Return [x, y] of the center of cell containing provided text 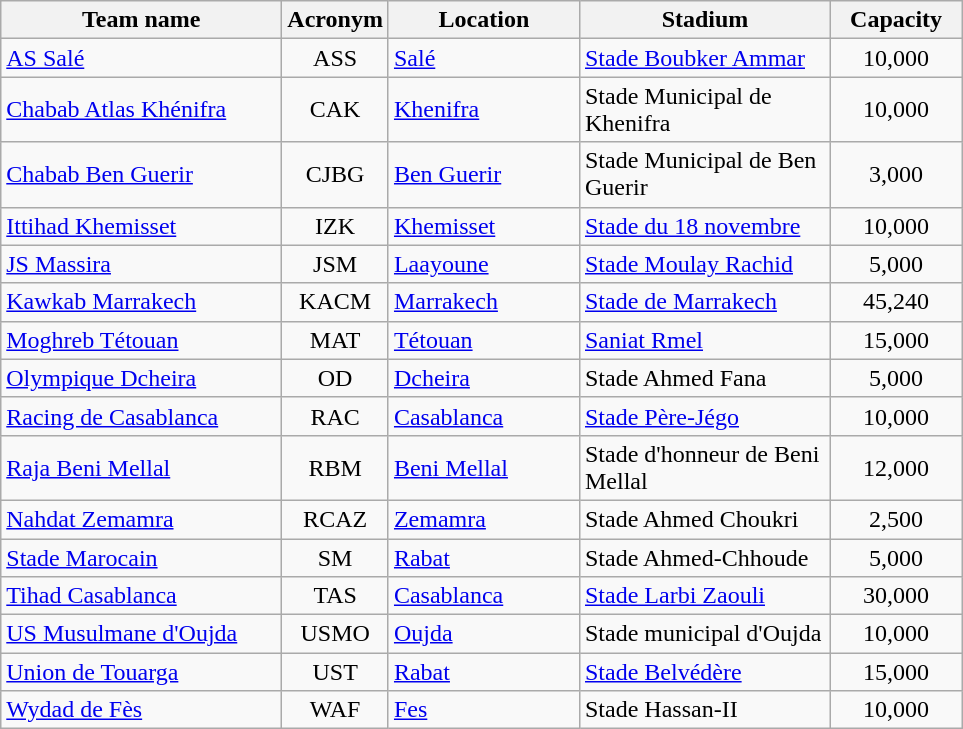
Stade Boubker Ammar [704, 58]
Chabab Ben Guerir [142, 174]
Laayoune [484, 264]
OD [336, 378]
Fes [484, 710]
Kawkab Marrakech [142, 302]
Moghreb Tétouan [142, 340]
IZK [336, 226]
Oujda [484, 634]
USMO [336, 634]
KACM [336, 302]
Location [484, 20]
Khenifra [484, 110]
Acronym [336, 20]
Marrakech [484, 302]
Raja Beni Mellal [142, 468]
Khemisset [484, 226]
Tétouan [484, 340]
Stade Marocain [142, 557]
AS Salé [142, 58]
Dcheira [484, 378]
Stade Municipal de Khenifra [704, 110]
Racing de Casablanca [142, 416]
Stade Ahmed-Chhoude [704, 557]
Stade Hassan-II [704, 710]
Salé [484, 58]
45,240 [896, 302]
SM [336, 557]
Wydad de Fès [142, 710]
Stade de Marrakech [704, 302]
Stade d'honneur de Beni Mellal [704, 468]
CJBG [336, 174]
Stade du 18 novembre [704, 226]
JSM [336, 264]
Stade Père-Jégo [704, 416]
RCAZ [336, 519]
Stade Larbi Zaouli [704, 596]
MAT [336, 340]
12,000 [896, 468]
Tihad Casablanca [142, 596]
Team name [142, 20]
RBM [336, 468]
WAF [336, 710]
Chabab Atlas Khénifra [142, 110]
Stade Belvédère [704, 672]
RAC [336, 416]
US Musulmane d'Oujda [142, 634]
Zemamra [484, 519]
3,000 [896, 174]
Capacity [896, 20]
Nahdat Zemamra [142, 519]
2,500 [896, 519]
Stade Municipal de Ben Guerir [704, 174]
UST [336, 672]
Stade municipal d'Oujda [704, 634]
Union de Touarga [142, 672]
Olympique Dcheira [142, 378]
JS Massira [142, 264]
Beni Mellal [484, 468]
30,000 [896, 596]
TAS [336, 596]
Ben Guerir [484, 174]
Stade Moulay Rachid [704, 264]
Stadium [704, 20]
CAK [336, 110]
Stade Ahmed Fana [704, 378]
Stade Ahmed Choukri [704, 519]
Saniat Rmel [704, 340]
Ittihad Khemisset [142, 226]
ASS [336, 58]
